Search for the cell housing the specified text and yield its (X, Y) center coordinate. 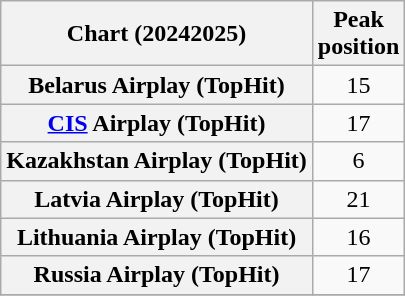
21 (358, 199)
Belarus Airplay (TopHit) (157, 85)
Russia Airplay (TopHit) (157, 275)
Kazakhstan Airplay (TopHit) (157, 161)
CIS Airplay (TopHit) (157, 123)
Chart (20242025) (157, 34)
6 (358, 161)
Peakposition (358, 34)
16 (358, 237)
Latvia Airplay (TopHit) (157, 199)
Lithuania Airplay (TopHit) (157, 237)
15 (358, 85)
